Output the (X, Y) coordinate of the center of the cell containing the given text.  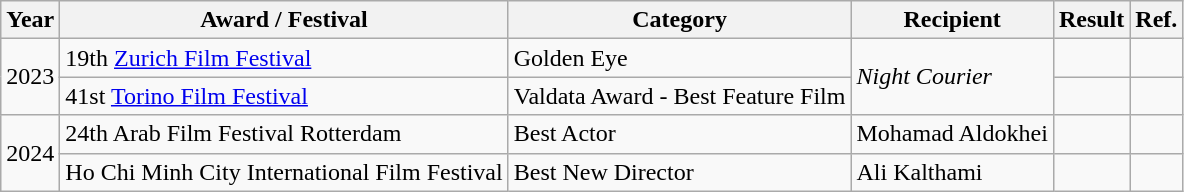
24th Arab Film Festival Rotterdam (284, 134)
Golden Eye (680, 58)
Valdata Award - Best Feature Film (680, 96)
Ho Chi Minh City International Film Festival (284, 172)
Ref. (1156, 20)
Result (1091, 20)
41st Torino Film Festival (284, 96)
Recipient (952, 20)
Best New Director (680, 172)
19th Zurich Film Festival (284, 58)
2024 (30, 153)
Category (680, 20)
Ali Kalthami (952, 172)
Night Courier (952, 77)
Best Actor (680, 134)
Mohamad Aldokhei (952, 134)
Award / Festival (284, 20)
2023 (30, 77)
Year (30, 20)
